Capture the cell that displays the provided text and extract its (x, y) central coordinate. 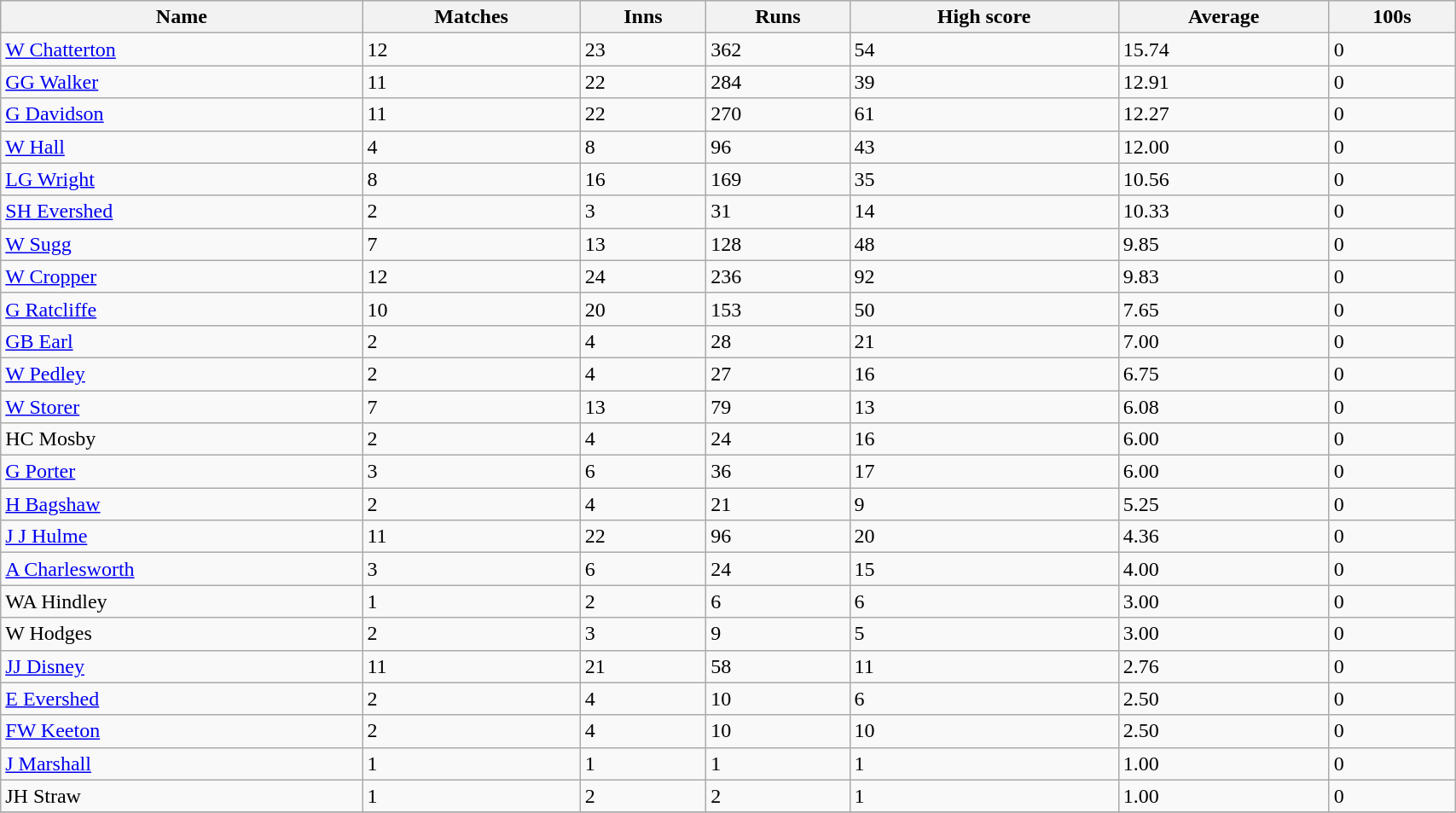
W Hodges (182, 634)
12.27 (1223, 114)
270 (778, 114)
W Sugg (182, 244)
50 (984, 309)
GG Walker (182, 82)
284 (778, 82)
Average (1223, 17)
100s (1392, 17)
6.75 (1223, 374)
17 (984, 472)
LG Wright (182, 179)
5.25 (1223, 504)
10.56 (1223, 179)
Matches (471, 17)
J J Hulme (182, 537)
A Charlesworth (182, 569)
W Cropper (182, 276)
FW Keeton (182, 731)
43 (984, 147)
6.08 (1223, 407)
HC Mosby (182, 439)
35 (984, 179)
High score (984, 17)
10.33 (1223, 212)
28 (778, 341)
G Davidson (182, 114)
58 (778, 666)
JJ Disney (182, 666)
14 (984, 212)
J Marshall (182, 764)
92 (984, 276)
5 (984, 634)
2.76 (1223, 666)
9.83 (1223, 276)
W Hall (182, 147)
7.00 (1223, 341)
15.74 (1223, 49)
61 (984, 114)
W Pedley (182, 374)
12.91 (1223, 82)
7.65 (1223, 309)
WA Hindley (182, 601)
54 (984, 49)
169 (778, 179)
15 (984, 569)
W Chatterton (182, 49)
153 (778, 309)
12.00 (1223, 147)
9.85 (1223, 244)
SH Evershed (182, 212)
39 (984, 82)
36 (778, 472)
48 (984, 244)
Inns (643, 17)
Runs (778, 17)
W Storer (182, 407)
H Bagshaw (182, 504)
4.00 (1223, 569)
E Evershed (182, 699)
23 (643, 49)
Name (182, 17)
G Porter (182, 472)
G Ratcliffe (182, 309)
128 (778, 244)
236 (778, 276)
27 (778, 374)
79 (778, 407)
362 (778, 49)
GB Earl (182, 341)
31 (778, 212)
JH Straw (182, 796)
4.36 (1223, 537)
